Find where the given text appears and provide that cell's center as [x, y] coordinate. 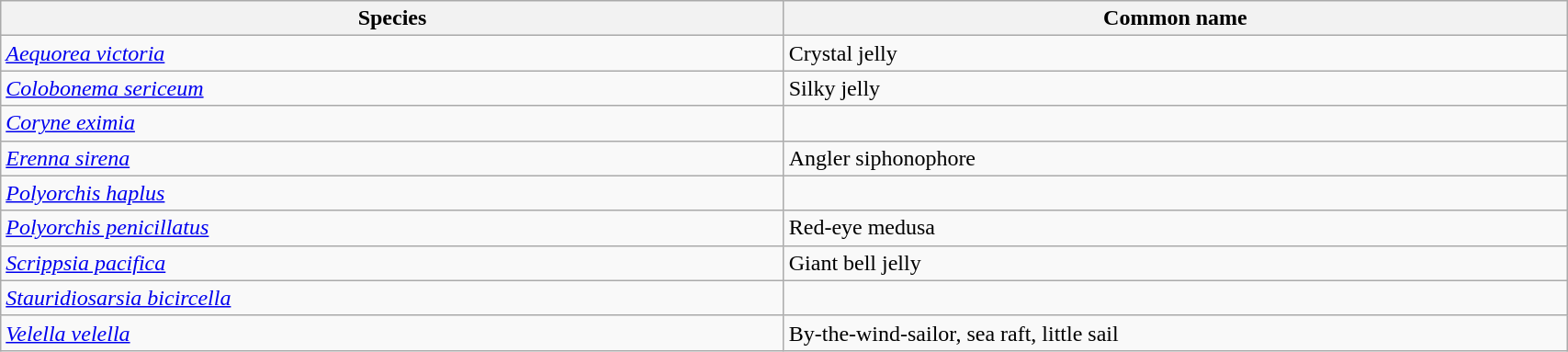
Crystal jelly [1175, 53]
Polyorchis haplus [392, 193]
Polyorchis penicillatus [392, 228]
Species [392, 18]
Velella velella [392, 333]
Aequorea victoria [392, 53]
Colobonema sericeum [392, 88]
Common name [1175, 18]
By-the-wind-sailor, sea raft, little sail [1175, 333]
Silky jelly [1175, 88]
Coryne eximia [392, 123]
Stauridiosarsia bicircella [392, 298]
Red-eye medusa [1175, 228]
Scrippsia pacifica [392, 263]
Erenna sirena [392, 158]
Giant bell jelly [1175, 263]
Angler siphonophore [1175, 158]
